Find where the given text appears and provide that cell's center as [X, Y] coordinate. 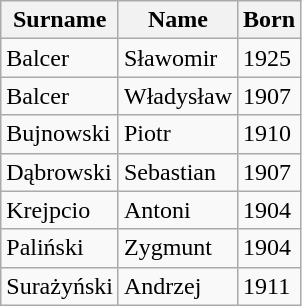
Surażyński [60, 286]
Krejpcio [60, 210]
Antoni [178, 210]
Sebastian [178, 172]
1925 [270, 58]
1910 [270, 134]
Bujnowski [60, 134]
Paliński [60, 248]
Surname [60, 20]
Dąbrowski [60, 172]
Zygmunt [178, 248]
Andrzej [178, 286]
Piotr [178, 134]
Born [270, 20]
1911 [270, 286]
Name [178, 20]
Władysław [178, 96]
Sławomir [178, 58]
